Return the (X, Y) coordinate for the center point of the cell that contains the specified text.  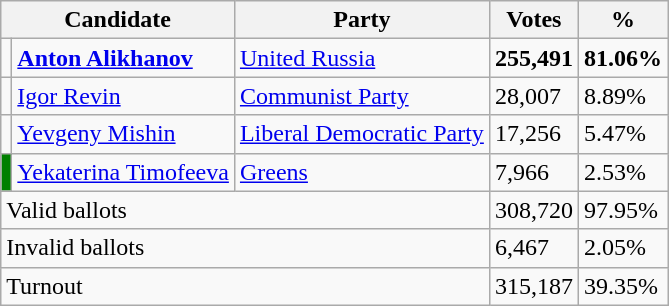
5.47% (622, 134)
97.95% (622, 210)
Turnout (246, 286)
Votes (534, 20)
Greens (362, 172)
308,720 (534, 210)
Liberal Democratic Party (362, 134)
Anton Alikhanov (124, 58)
28,007 (534, 96)
8.89% (622, 96)
Igor Revin (124, 96)
2.05% (622, 248)
81.06% (622, 58)
United Russia (362, 58)
Candidate (118, 20)
Valid ballots (246, 210)
17,256 (534, 134)
255,491 (534, 58)
% (622, 20)
Yevgeny Mishin (124, 134)
Party (362, 20)
Invalid ballots (246, 248)
7,966 (534, 172)
39.35% (622, 286)
Yekaterina Timofeeva (124, 172)
315,187 (534, 286)
2.53% (622, 172)
6,467 (534, 248)
Communist Party (362, 96)
